Return the (X, Y) coordinate for the center point of the cell that contains the specified text.  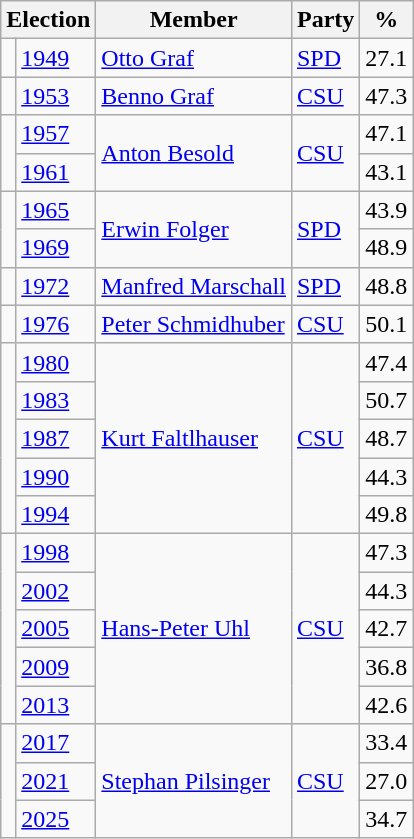
1953 (56, 96)
2021 (56, 781)
27.1 (386, 58)
1961 (56, 172)
50.7 (386, 400)
% (386, 20)
49.8 (386, 515)
Peter Schmidhuber (194, 324)
43.1 (386, 172)
36.8 (386, 667)
1972 (56, 286)
Member (194, 20)
43.9 (386, 210)
1965 (56, 210)
2005 (56, 629)
1998 (56, 553)
Manfred Marschall (194, 286)
1949 (56, 58)
1983 (56, 400)
Erwin Folger (194, 229)
1987 (56, 438)
Hans-Peter Uhl (194, 629)
1969 (56, 248)
42.7 (386, 629)
1994 (56, 515)
1957 (56, 134)
48.9 (386, 248)
2013 (56, 705)
Stephan Pilsinger (194, 781)
34.7 (386, 819)
50.1 (386, 324)
Benno Graf (194, 96)
2002 (56, 591)
Anton Besold (194, 153)
Otto Graf (194, 58)
1980 (56, 362)
Party (325, 20)
1976 (56, 324)
47.4 (386, 362)
48.7 (386, 438)
27.0 (386, 781)
47.1 (386, 134)
2009 (56, 667)
33.4 (386, 743)
48.8 (386, 286)
1990 (56, 477)
42.6 (386, 705)
Election (48, 20)
2017 (56, 743)
Kurt Faltlhauser (194, 438)
2025 (56, 819)
